Determine the (x, y) coordinate at the center of the cell enclosing the given text.  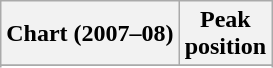
Peakposition (225, 34)
Chart (2007–08) (90, 34)
